Return [X, Y] of the center of cell containing provided text 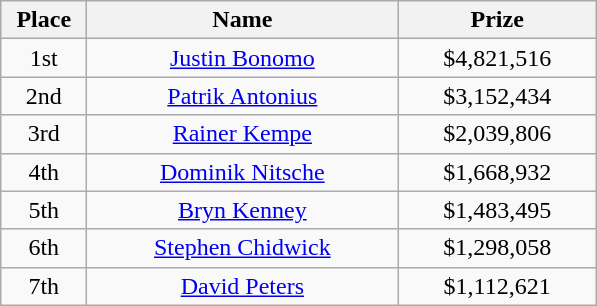
$3,152,434 [498, 96]
6th [44, 248]
2nd [44, 96]
7th [44, 286]
$1,668,932 [498, 172]
$1,298,058 [498, 248]
5th [44, 210]
Place [44, 20]
Justin Bonomo [242, 58]
3rd [44, 134]
1st [44, 58]
Stephen Chidwick [242, 248]
Dominik Nitsche [242, 172]
$4,821,516 [498, 58]
$1,483,495 [498, 210]
Prize [498, 20]
Patrik Antonius [242, 96]
Bryn Kenney [242, 210]
David Peters [242, 286]
4th [44, 172]
$1,112,621 [498, 286]
$2,039,806 [498, 134]
Name [242, 20]
Rainer Kempe [242, 134]
